Return the (X, Y) coordinate for the center point of the cell that contains the specified text.  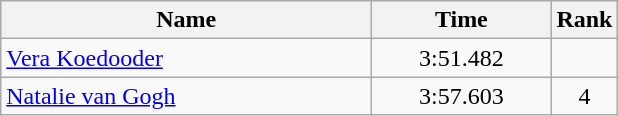
4 (584, 96)
Natalie van Gogh (186, 96)
3:57.603 (462, 96)
Vera Koedooder (186, 58)
Rank (584, 20)
3:51.482 (462, 58)
Time (462, 20)
Name (186, 20)
